Find where the given text appears and provide that cell's center as [X, Y] coordinate. 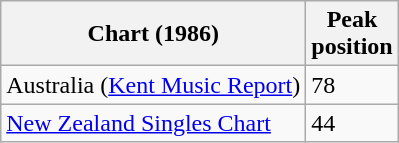
Australia (Kent Music Report) [154, 85]
New Zealand Singles Chart [154, 123]
44 [352, 123]
Peakposition [352, 34]
78 [352, 85]
Chart (1986) [154, 34]
